Capture the cell that displays the provided text and extract its [X, Y] central coordinate. 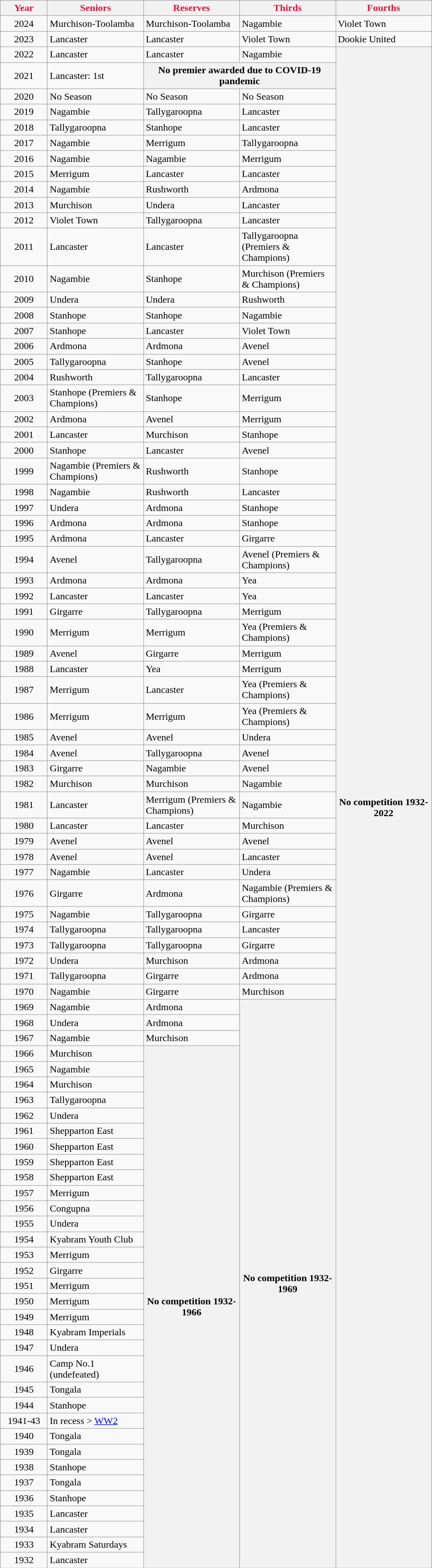
2016 [24, 158]
1939 [24, 1452]
1999 [24, 471]
1993 [24, 581]
1941-43 [24, 1421]
Seniors [96, 8]
2020 [24, 96]
2007 [24, 331]
1932 [24, 1560]
1974 [24, 930]
1934 [24, 1529]
1959 [24, 1162]
1979 [24, 841]
1985 [24, 737]
1987 [24, 690]
Reserves [192, 8]
1994 [24, 560]
1967 [24, 1038]
1997 [24, 507]
2006 [24, 346]
Avenel (Premiers & Champions) [288, 560]
1960 [24, 1147]
No premier awarded due to COVID-19 pandemic [240, 76]
1971 [24, 976]
2017 [24, 143]
1963 [24, 1100]
1992 [24, 596]
Kyabram Imperials [96, 1332]
Kyabram Youth Club [96, 1239]
1982 [24, 784]
1945 [24, 1390]
1964 [24, 1085]
1965 [24, 1069]
1958 [24, 1177]
Fourths [384, 8]
1968 [24, 1022]
2008 [24, 315]
1947 [24, 1348]
1975 [24, 914]
1951 [24, 1286]
2004 [24, 377]
1989 [24, 653]
2014 [24, 189]
1962 [24, 1116]
Tallygaroopna (Premiers & Champions) [288, 247]
1944 [24, 1405]
No competition 1932-1966 [192, 1307]
2013 [24, 205]
2024 [24, 24]
1998 [24, 492]
Lancaster: 1st [96, 76]
2011 [24, 247]
2022 [24, 55]
1948 [24, 1332]
1988 [24, 669]
2019 [24, 112]
1990 [24, 632]
2005 [24, 362]
1938 [24, 1467]
2018 [24, 127]
2000 [24, 450]
1973 [24, 945]
2015 [24, 174]
2023 [24, 39]
1935 [24, 1513]
1969 [24, 1007]
1940 [24, 1436]
1957 [24, 1193]
1972 [24, 961]
1977 [24, 872]
1980 [24, 826]
1984 [24, 753]
2012 [24, 221]
Congupna [96, 1208]
2021 [24, 76]
Stanhope (Premiers & Champions) [96, 398]
1954 [24, 1239]
1949 [24, 1317]
In recess > WW2 [96, 1421]
1946 [24, 1369]
1937 [24, 1483]
1983 [24, 768]
1961 [24, 1131]
2003 [24, 398]
2001 [24, 435]
1933 [24, 1544]
Merrigum (Premiers & Champions) [192, 805]
1966 [24, 1053]
Thirds [288, 8]
1995 [24, 539]
1978 [24, 857]
1950 [24, 1301]
1953 [24, 1255]
1952 [24, 1270]
2009 [24, 300]
1955 [24, 1224]
1970 [24, 991]
1986 [24, 716]
1991 [24, 611]
Year [24, 8]
No competition 1932-1969 [288, 1283]
No competition 1932-2022 [384, 807]
Dookie United [384, 39]
1996 [24, 523]
1976 [24, 893]
2010 [24, 279]
Camp No.1 (undefeated) [96, 1369]
1936 [24, 1498]
2002 [24, 419]
Murchison (Premiers & Champions) [288, 279]
Kyabram Saturdays [96, 1544]
1956 [24, 1208]
1981 [24, 805]
